Scan for the cell matching the given text and deliver its [X, Y] coordinate at center. 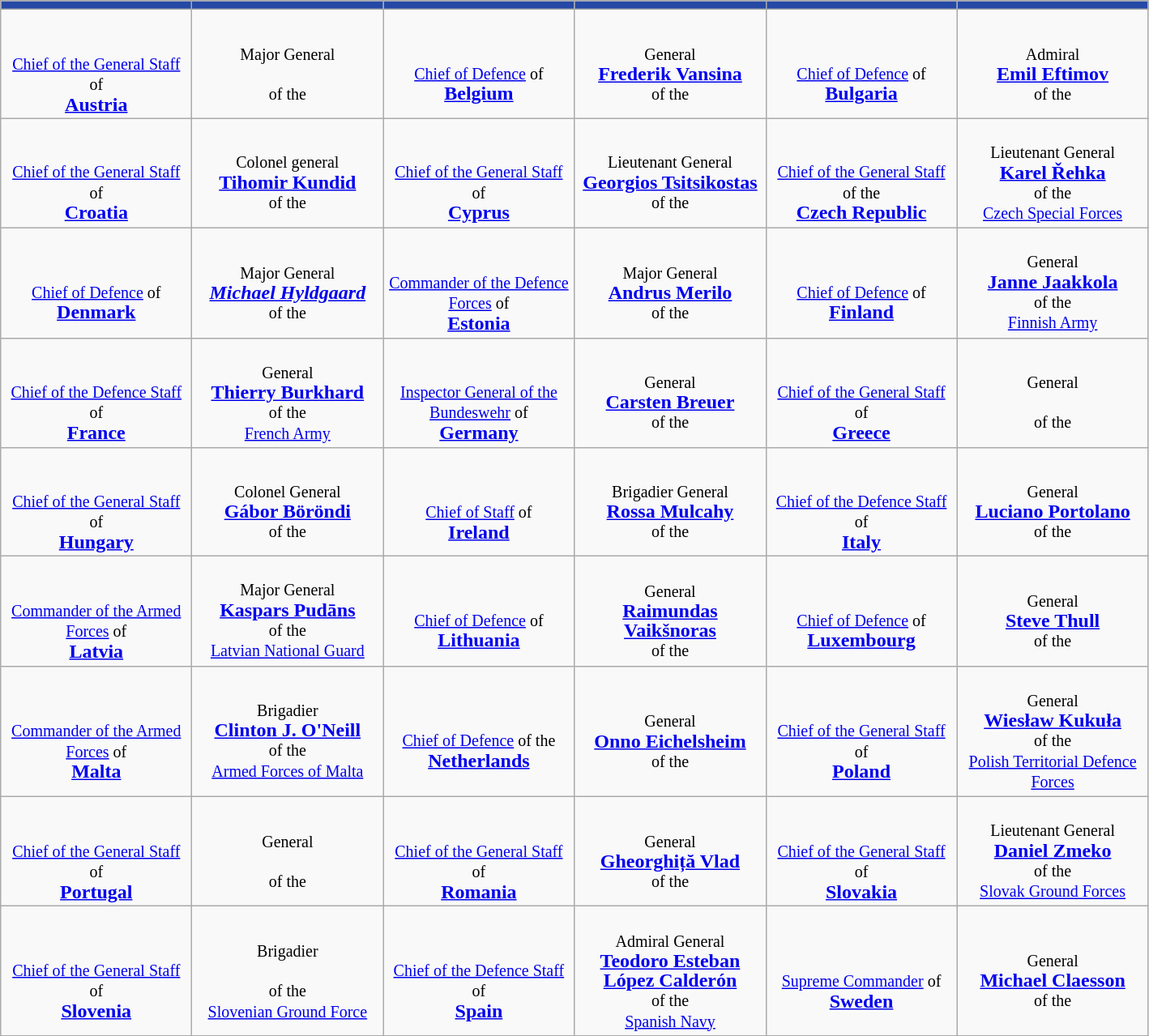
BrigadierClinton J. O'Neillof the Armed Forces of Malta [288, 731]
Chief of the General Staff ofAustria [96, 64]
GeneralRaimundas Vaikšnorasof the [670, 612]
Major GeneralMichael Hyldgaardof the [288, 283]
Chief of the Defence Staff ofItaly [861, 502]
GeneralFrederik Vansinaof the [670, 64]
Colonel GeneralGábor Böröndiof the [288, 502]
Chief of Defence ofDenmark [96, 283]
Chief of the Defence Staff ofFrance [96, 393]
Chief of Defence of theNetherlands [479, 731]
Supreme Commander ofSweden [861, 971]
Lieutenant GeneralDaniel Zmekoof the Slovak Ground Forces [1053, 851]
GeneralJanne Jaakkolaof the Finnish Army [1053, 283]
GeneralOnno Eichelsheimof the [670, 731]
Chief of the General Staff ofCyprus [479, 173]
GeneralGheorghiță Vladof the [670, 851]
Lieutenant GeneralGeorgios Tsitsikostasof the [670, 173]
Brigadierof the Slovenian Ground Force [288, 971]
Chief of Defence ofBelgium [479, 64]
GeneralWiesław Kukułaof the Polish Territorial Defence Forces [1053, 731]
GeneralLuciano Portolanoof the [1053, 502]
Lieutenant GeneralKarel Řehkaof the Czech Special Forces [1053, 173]
Chief of the General Staff ofGreece [861, 393]
Chief of Defence ofBulgaria [861, 64]
Chief of the General Staff of the Czech Republic [861, 173]
Chief of the General Staff ofHungary [96, 502]
Chief of Defence ofFinland [861, 283]
Commander of the Defence Forces ofEstonia [479, 283]
Chief of the General Staff ofSlovakia [861, 851]
Chief of the General Staff ofRomania [479, 851]
Chief of the Defence Staff ofSpain [479, 971]
Chief of Defence ofLuxembourg [861, 612]
Chief of Defence ofLithuania [479, 612]
Major GeneralAndrus Meriloof the [670, 283]
Major Generalof the [288, 64]
Brigadier GeneralRossa Mulcahyof the [670, 502]
GeneralCarsten Breuerof the [670, 393]
Inspector General of the Bundeswehr ofGermany [479, 393]
Admiral GeneralTeodoro Esteban López Calderónof the Spanish Navy [670, 971]
Chief of the General Staff ofCroatia [96, 173]
Chief of Staff ofIreland [479, 502]
Commander of the Armed Forces ofMalta [96, 731]
AdmiralEmil Eftimovof the [1053, 64]
Colonel generalTihomir Kundidof the [288, 173]
Chief of the General Staff ofSlovenia [96, 971]
Chief of the General Staff ofPortugal [96, 851]
Commander of the Armed Forces ofLatvia [96, 612]
GeneralMichael Claessonof the [1053, 971]
GeneralThierry Burkhardof the French Army [288, 393]
Major GeneralKaspars Pudānsof the Latvian National Guard [288, 612]
GeneralSteve Thullof the [1053, 612]
Chief of the General Staff ofPoland [861, 731]
